Scan for the cell matching the given text and deliver its (X, Y) coordinate at center. 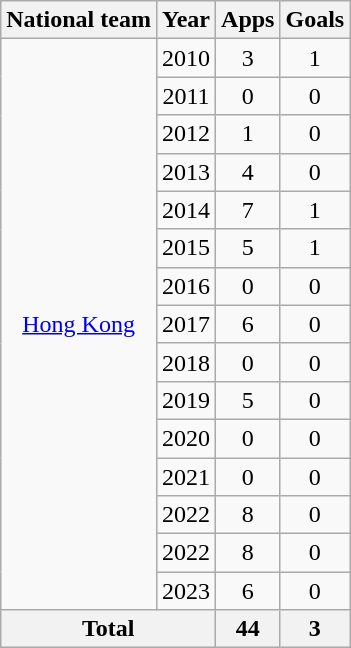
Goals (315, 20)
Total (108, 629)
2014 (186, 210)
44 (248, 629)
2016 (186, 286)
Hong Kong (79, 324)
2018 (186, 362)
2012 (186, 134)
7 (248, 210)
2010 (186, 58)
National team (79, 20)
2019 (186, 400)
2017 (186, 324)
2021 (186, 477)
2020 (186, 438)
Apps (248, 20)
2011 (186, 96)
2013 (186, 172)
2023 (186, 591)
4 (248, 172)
2015 (186, 248)
Year (186, 20)
